Find where the given text appears and provide that cell's center as (X, Y) coordinate. 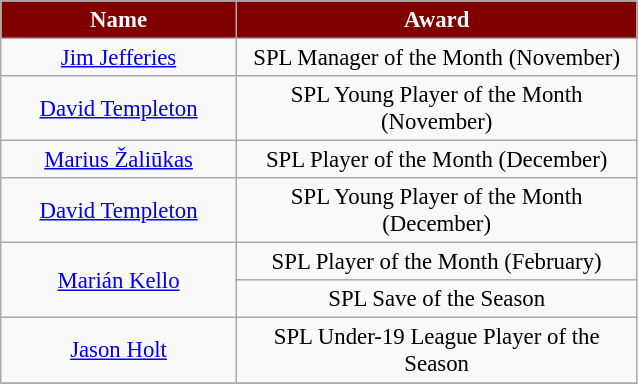
SPL Under-19 League Player of the Season (436, 350)
Jason Holt (119, 350)
Jim Jefferies (119, 58)
Marián Kello (119, 280)
SPL Save of the Season (436, 299)
SPL Young Player of the Month (December) (436, 210)
SPL Manager of the Month (November) (436, 58)
Name (119, 20)
Award (436, 20)
SPL Player of the Month (February) (436, 262)
Marius Žaliūkas (119, 160)
SPL Player of the Month (December) (436, 160)
SPL Young Player of the Month (November) (436, 108)
